For the text-containing cell, return its midpoint in [x, y] coordinate format. 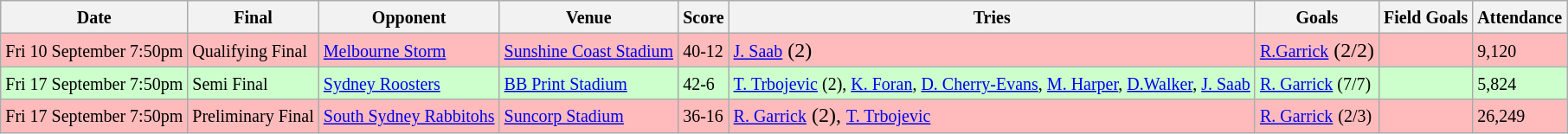
Field Goals [1426, 17]
26,249 [1520, 116]
BB Print Stadium [588, 83]
Final [254, 17]
Preliminary Final [254, 116]
Attendance [1520, 17]
R. Garrick (7/7) [1317, 83]
9,120 [1520, 50]
R. Garrick (2/3) [1317, 116]
Sunshine Coast Stadium [588, 50]
Suncorp Stadium [588, 116]
Venue [588, 17]
South Sydney Rabbitohs [408, 116]
Melbourne Storm [408, 50]
Tries [992, 17]
R.Garrick (2/2) [1317, 50]
Date [94, 17]
Semi Final [254, 83]
40-12 [704, 50]
Goals [1317, 17]
5,824 [1520, 83]
T. Trbojevic (2), K. Foran, D. Cherry-Evans, M. Harper, D.Walker, J. Saab [992, 83]
Fri 10 September 7:50pm [94, 50]
42-6 [704, 83]
Score [704, 17]
Opponent [408, 17]
R. Garrick (2), T. Trbojevic [992, 116]
J. Saab (2) [992, 50]
Qualifying Final [254, 50]
36-16 [704, 116]
Sydney Roosters [408, 83]
